Determine the (x, y) coordinate at the center of the cell enclosing the given text.  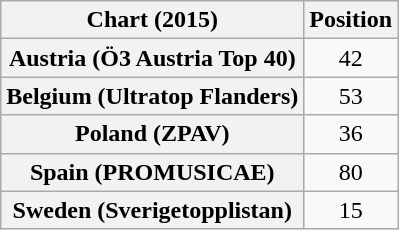
15 (351, 210)
Chart (2015) (152, 20)
36 (351, 134)
Austria (Ö3 Austria Top 40) (152, 58)
Sweden (Sverigetopplistan) (152, 210)
80 (351, 172)
42 (351, 58)
Position (351, 20)
Spain (PROMUSICAE) (152, 172)
53 (351, 96)
Poland (ZPAV) (152, 134)
Belgium (Ultratop Flanders) (152, 96)
